Determine the [x, y] coordinate at the center of the cell enclosing the given text.  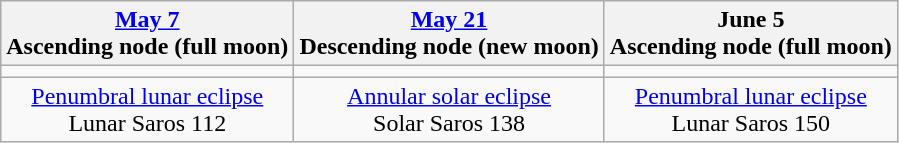
May 7Ascending node (full moon) [148, 34]
June 5Ascending node (full moon) [750, 34]
May 21Descending node (new moon) [449, 34]
Penumbral lunar eclipseLunar Saros 150 [750, 110]
Penumbral lunar eclipseLunar Saros 112 [148, 110]
Annular solar eclipseSolar Saros 138 [449, 110]
